Return the (x, y) coordinate for the center point of the cell that contains the specified text.  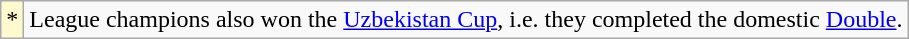
* (12, 20)
League champions also won the Uzbekistan Cup, i.e. they completed the domestic Double. (466, 20)
